Pinpoint the cell where the given text exists, returning its [X, Y] midpoint coordinate. 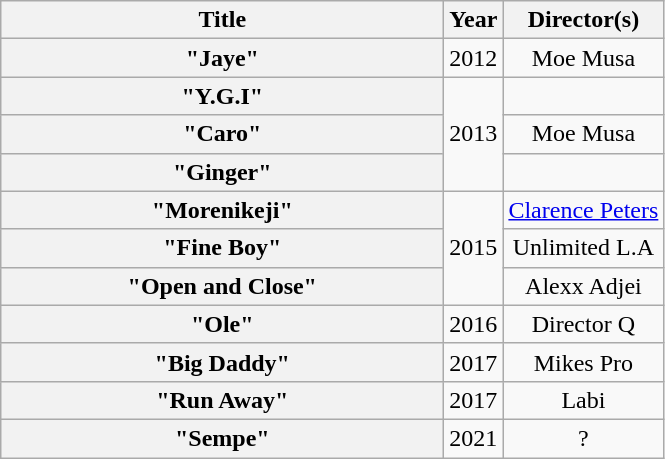
2016 [474, 324]
"Ginger" [222, 172]
2015 [474, 248]
Director(s) [584, 20]
2012 [474, 58]
"Sempe" [222, 438]
Clarence Peters [584, 210]
"Jaye" [222, 58]
"Fine Boy" [222, 248]
2021 [474, 438]
? [584, 438]
Unlimited L.A [584, 248]
2013 [474, 134]
"Caro" [222, 134]
"Open and Close" [222, 286]
"Run Away" [222, 400]
"Ole" [222, 324]
Mikes Pro [584, 362]
"Y.G.I" [222, 96]
Alexx Adjei [584, 286]
Director Q [584, 324]
Title [222, 20]
Labi [584, 400]
"Morenikeji" [222, 210]
Year [474, 20]
"Big Daddy" [222, 362]
